Return (X, Y) of the center of cell containing provided text 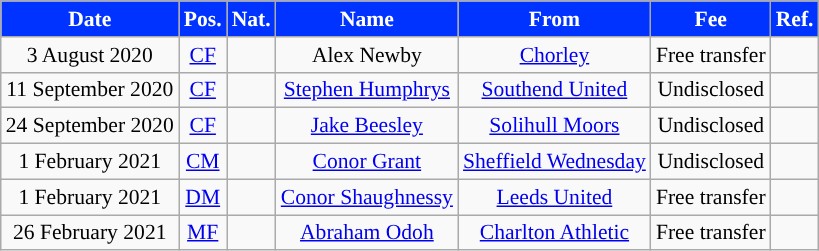
DM (203, 197)
Jake Beesley (367, 126)
Stephen Humphrys (367, 90)
Name (367, 19)
Leeds United (554, 197)
Abraham Odoh (367, 233)
MF (203, 233)
Fee (711, 19)
26 February 2021 (90, 233)
From (554, 19)
3 August 2020 (90, 55)
Nat. (252, 19)
24 September 2020 (90, 126)
Conor Grant (367, 162)
Chorley (554, 55)
Southend United (554, 90)
Sheffield Wednesday (554, 162)
Date (90, 19)
Alex Newby (367, 55)
11 September 2020 (90, 90)
Charlton Athletic (554, 233)
CM (203, 162)
Pos. (203, 19)
Conor Shaughnessy (367, 197)
Ref. (795, 19)
Solihull Moors (554, 126)
